Return the [x, y] coordinate for the center point of the cell that contains the specified text.  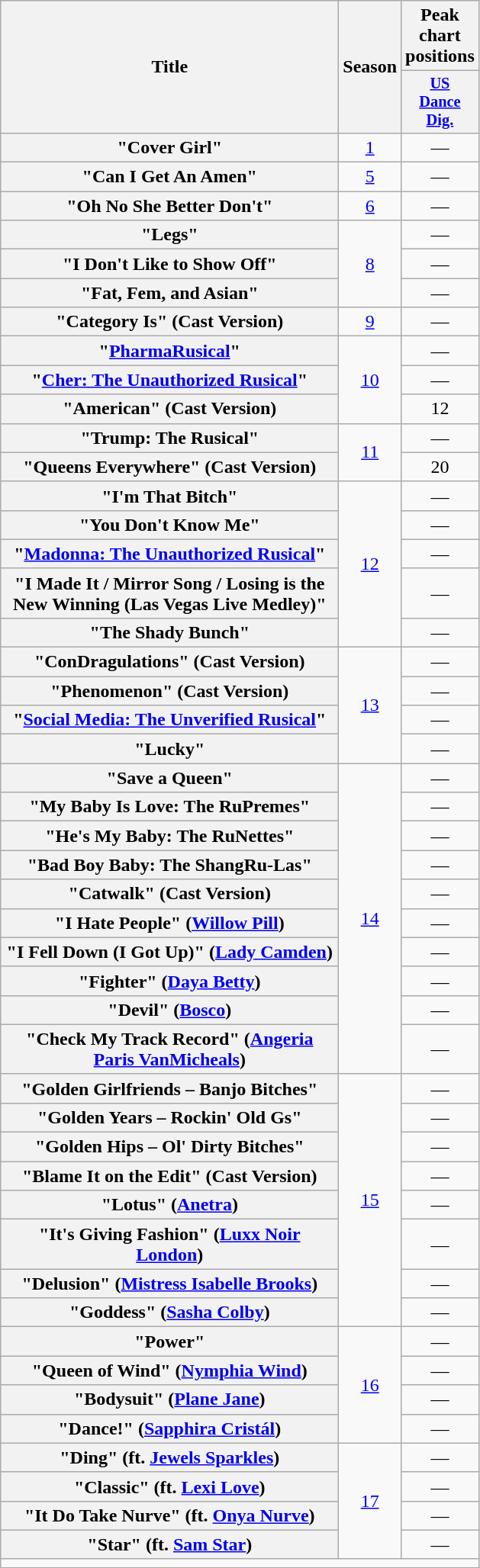
8 [370, 264]
"Star" (ft. Sam Star) [169, 1544]
"Fighter" (Daya Betty) [169, 981]
"I Made It / Mirror Song / Losing is the New Winning (Las Vegas Live Medley)" [169, 593]
"Lotus" (Anetra) [169, 1205]
"Trump: The Rusical" [169, 438]
"It Do Take Nurve" (ft. Onya Nurve) [169, 1515]
6 [370, 206]
"Fat, Fem, and Asian" [169, 293]
15 [370, 1200]
"Queen of Wind" (Nymphia Wind) [169, 1370]
10 [370, 380]
"Blame It on the Edit" (Cast Version) [169, 1176]
"Category Is" (Cast Version) [169, 322]
"Golden Years – Rockin' Old Gs" [169, 1117]
"Delusion" (Mistress Isabelle Brooks) [169, 1284]
"My Baby Is Love: The RuPremes" [169, 807]
"Bodysuit" (Plane Jane) [169, 1399]
"Phenomenon" (Cast Version) [169, 691]
"Golden Girlfriends – Banjo Bitches" [169, 1088]
"Can I Get An Amen" [169, 177]
"Queens Everywhere" (Cast Version) [169, 467]
"You Don't Know Me" [169, 525]
"Classic" (ft. Lexi Love) [169, 1486]
"Devil" (Bosco) [169, 1010]
"Social Media: The Unverified Rusical" [169, 720]
Title [169, 67]
"Power" [169, 1341]
"Dance!" (Sapphira Cristál) [169, 1428]
"Cher: The Unauthorized Rusical" [169, 380]
Season [370, 67]
"Golden Hips – Ol' Dirty Bitches" [169, 1147]
14 [370, 919]
"The Shady Bunch" [169, 632]
USDanceDig. [440, 102]
9 [370, 322]
"PharmaRusical" [169, 351]
17 [370, 1501]
"Ding" (ft. Jewels Sparkles) [169, 1457]
"Save a Queen" [169, 778]
"I'm That Bitch" [169, 496]
"Legs" [169, 235]
"Madonna: The Unauthorized Rusical" [169, 554]
20 [440, 467]
13 [370, 705]
11 [370, 452]
"I Don't Like to Show Off" [169, 264]
"It's Giving Fashion" (Luxx Noir London) [169, 1245]
"I Hate People" (Willow Pill) [169, 923]
"Check My Track Record" (Angeria Paris VanMicheals) [169, 1049]
5 [370, 177]
"ConDragulations" (Cast Version) [169, 662]
"Oh No She Better Don't" [169, 206]
"I Fell Down (I Got Up)" (Lady Camden) [169, 952]
"American" (Cast Version) [169, 409]
"Goddess" (Sasha Colby) [169, 1313]
1 [370, 147]
Peak chart positions [440, 36]
"He's My Baby: The RuNettes" [169, 836]
"Bad Boy Baby: The ShangRu-Las" [169, 865]
"Cover Girl" [169, 147]
"Lucky" [169, 749]
"Catwalk" (Cast Version) [169, 894]
16 [370, 1385]
